Determine the [x, y] coordinate at the center of the cell enclosing the given text.  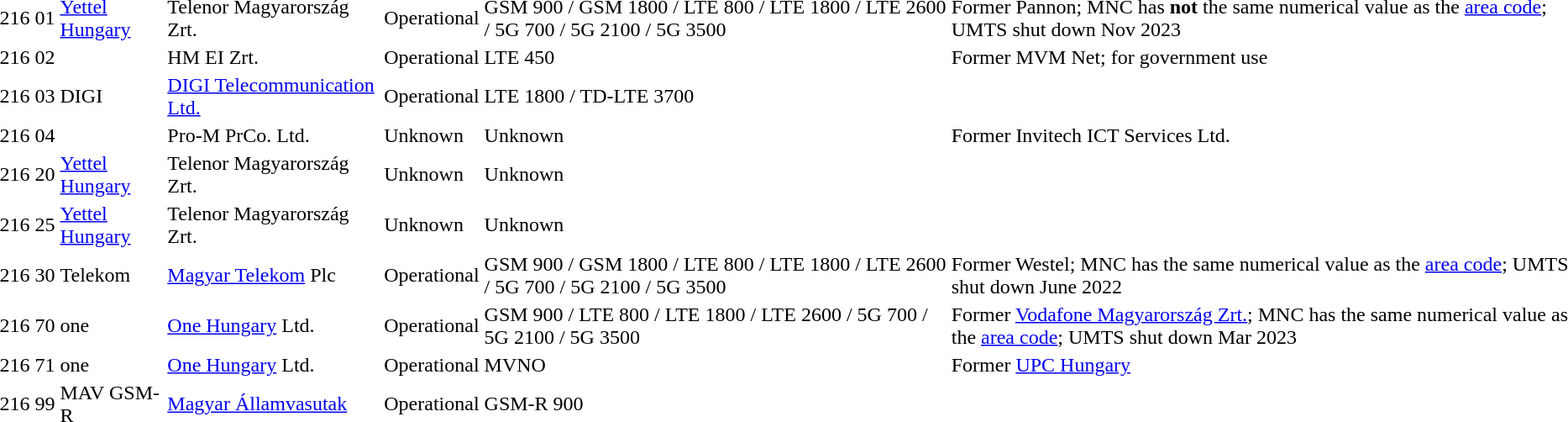
02 [45, 57]
Magyar Telekom Plc [274, 276]
03 [45, 96]
20 [45, 175]
GSM 900 / GSM 1800 / LTE 800 / LTE 1800 / LTE 2600 / 5G 700 / 5G 2100 / 5G 3500 [716, 276]
71 [45, 365]
LTE 1800 / TD-LTE 3700 [716, 96]
70 [45, 326]
Pro-M PrCo. Ltd. [274, 135]
DIGI [111, 96]
04 [45, 135]
MVNO [716, 365]
DIGI Telecommunication Ltd. [274, 96]
LTE 450 [716, 57]
GSM 900 / LTE 800 / LTE 1800 / LTE 2600 / 5G 700 / 5G 2100 / 5G 3500 [716, 326]
HM EI Zrt. [274, 57]
30 [45, 276]
25 [45, 225]
Telekom [111, 276]
